Provide the [X, Y] coordinate of the cell's center where the given text is located.  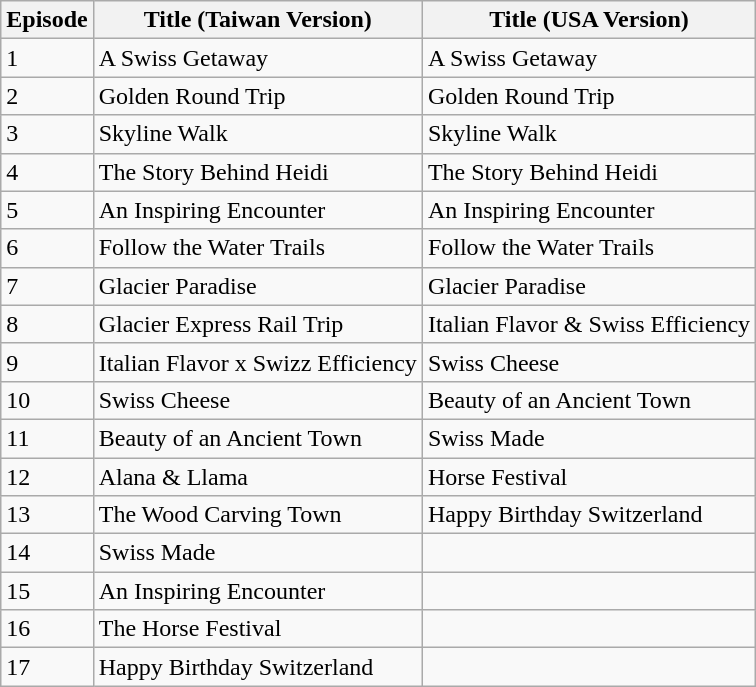
Glacier Express Rail Trip [258, 324]
11 [47, 438]
Episode [47, 20]
13 [47, 515]
10 [47, 400]
9 [47, 362]
The Wood Carving Town [258, 515]
The Horse Festival [258, 629]
5 [47, 210]
14 [47, 553]
Title (USA Version) [588, 20]
1 [47, 58]
7 [47, 286]
8 [47, 324]
Italian Flavor & Swiss Efficiency [588, 324]
16 [47, 629]
4 [47, 172]
Title (Taiwan Version) [258, 20]
3 [47, 134]
Alana & Llama [258, 477]
12 [47, 477]
17 [47, 667]
2 [47, 96]
Italian Flavor x Swizz Efficiency [258, 362]
6 [47, 248]
15 [47, 591]
Horse Festival [588, 477]
